Find where the given text appears and provide that cell's center as (x, y) coordinate. 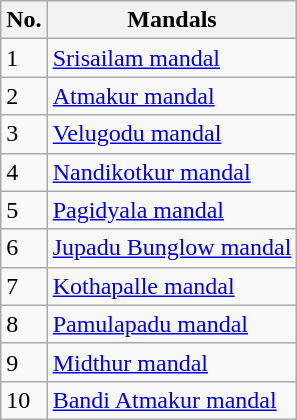
3 (24, 134)
Kothapalle mandal (172, 286)
10 (24, 400)
No. (24, 20)
Pamulapadu mandal (172, 324)
Mandals (172, 20)
9 (24, 362)
8 (24, 324)
5 (24, 210)
Bandi Atmakur mandal (172, 400)
1 (24, 58)
7 (24, 286)
Pagidyala mandal (172, 210)
2 (24, 96)
Nandikotkur mandal (172, 172)
Velugodu mandal (172, 134)
4 (24, 172)
Srisailam mandal (172, 58)
Jupadu Bunglow mandal (172, 248)
6 (24, 248)
Midthur mandal (172, 362)
Atmakur mandal (172, 96)
